Identify which cell holds the provided text, then report its [X, Y] central coordinate. 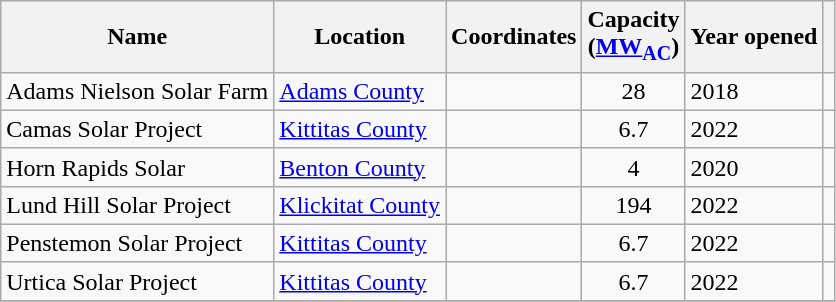
Klickitat County [360, 205]
194 [634, 205]
Name [138, 36]
28 [634, 91]
2018 [754, 91]
Adams County [360, 91]
Coordinates [514, 36]
Horn Rapids Solar [138, 167]
Lund Hill Solar Project [138, 205]
Year opened [754, 36]
Location [360, 36]
Benton County [360, 167]
4 [634, 167]
Adams Nielson Solar Farm [138, 91]
Urtica Solar Project [138, 281]
Capacity(MWAC) [634, 36]
2020 [754, 167]
Camas Solar Project [138, 129]
Penstemon Solar Project [138, 243]
